Detect which cell encompasses the target text, then output its (X, Y) center coordinate. 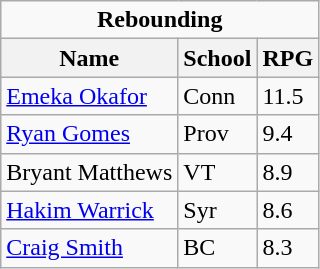
Hakim Warrick (90, 210)
Conn (218, 96)
8.3 (288, 248)
11.5 (288, 96)
9.4 (288, 134)
8.9 (288, 172)
School (218, 58)
Name (90, 58)
Emeka Okafor (90, 96)
Bryant Matthews (90, 172)
VT (218, 172)
Craig Smith (90, 248)
Rebounding (160, 20)
Prov (218, 134)
RPG (288, 58)
Ryan Gomes (90, 134)
Syr (218, 210)
8.6 (288, 210)
BC (218, 248)
